Identify which cell holds the provided text, then report its [X, Y] central coordinate. 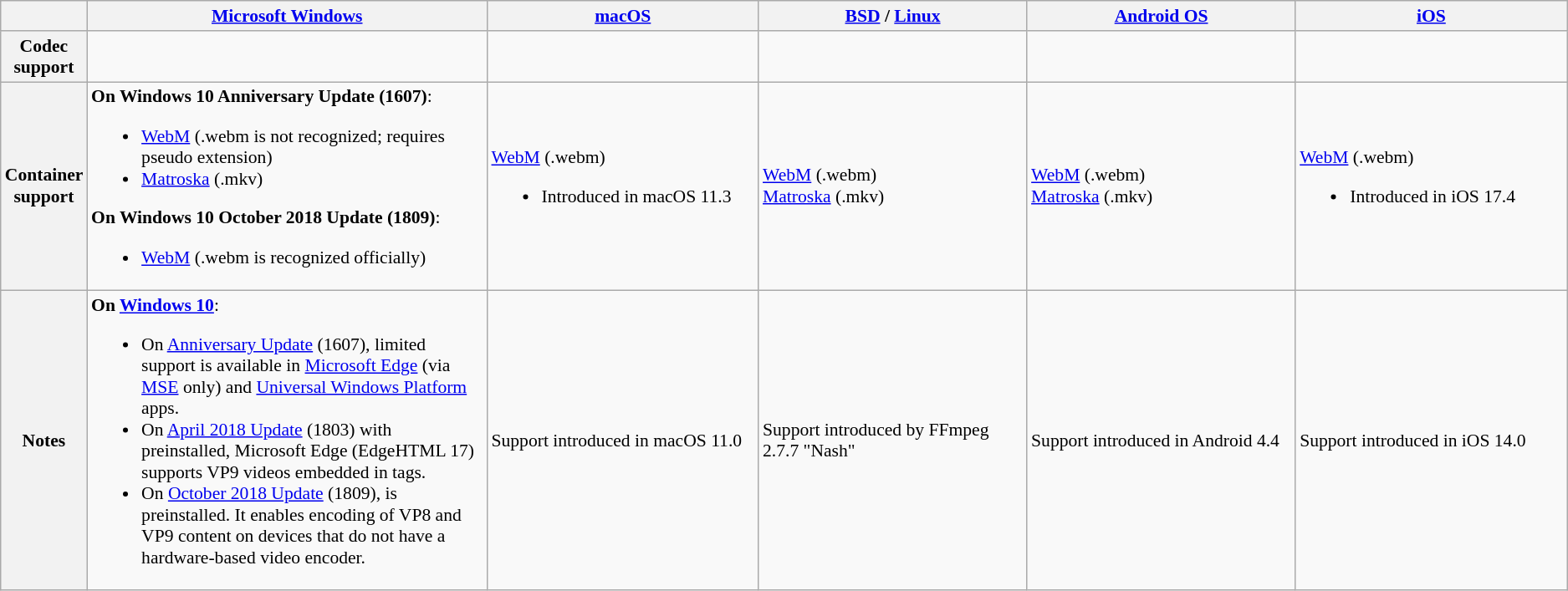
iOS [1432, 16]
macOS [622, 16]
Support introduced by FFmpeg 2.7.7 "Nash" [893, 440]
Support introduced in Android 4.4 [1161, 440]
WebM (.webm)Introduced in iOS 17.4 [1432, 186]
Support introduced in iOS 14.0 [1432, 440]
Notes [43, 440]
Codec support [43, 57]
WebM (.webm)Introduced in macOS 11.3 [622, 186]
Android OS [1161, 16]
BSD / Linux [893, 16]
Support introduced in macOS 11.0 [622, 440]
Container support [43, 186]
Microsoft Windows [287, 16]
